Return the [x, y] coordinate for the center point of the cell that contains the specified text.  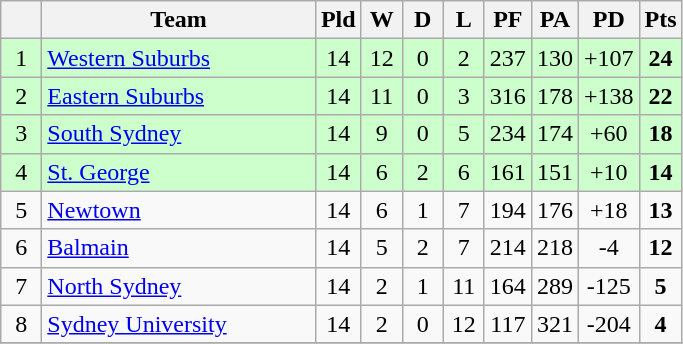
Pts [660, 20]
-125 [608, 286]
117 [508, 324]
289 [554, 286]
22 [660, 96]
176 [554, 210]
+138 [608, 96]
316 [508, 96]
Team [179, 20]
+107 [608, 58]
PA [554, 20]
South Sydney [179, 134]
321 [554, 324]
Western Suburbs [179, 58]
Sydney University [179, 324]
D [422, 20]
161 [508, 172]
PD [608, 20]
-4 [608, 248]
W [382, 20]
+10 [608, 172]
St. George [179, 172]
L [464, 20]
18 [660, 134]
PF [508, 20]
North Sydney [179, 286]
164 [508, 286]
234 [508, 134]
8 [22, 324]
Balmain [179, 248]
174 [554, 134]
214 [508, 248]
+60 [608, 134]
237 [508, 58]
218 [554, 248]
151 [554, 172]
Newtown [179, 210]
+18 [608, 210]
9 [382, 134]
Eastern Suburbs [179, 96]
194 [508, 210]
178 [554, 96]
13 [660, 210]
24 [660, 58]
130 [554, 58]
-204 [608, 324]
Pld [338, 20]
